Return [x, y] of the center of cell containing provided text 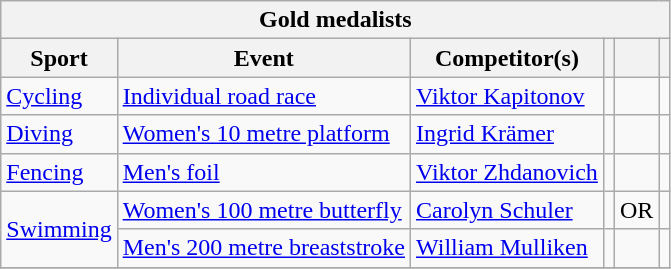
Competitor(s) [506, 58]
Carolyn Schuler [506, 210]
Swimming [59, 229]
Cycling [59, 96]
Women's 100 metre butterfly [264, 210]
Individual road race [264, 96]
Diving [59, 134]
Sport [59, 58]
Event [264, 58]
Viktor Kapitonov [506, 96]
OR [636, 210]
Viktor Zhdanovich [506, 172]
William Mulliken [506, 248]
Women's 10 metre platform [264, 134]
Gold medalists [336, 20]
Men's foil [264, 172]
Ingrid Krämer [506, 134]
Fencing [59, 172]
Men's 200 metre breaststroke [264, 248]
